Pinpoint the cell where the given text exists, returning its (X, Y) midpoint coordinate. 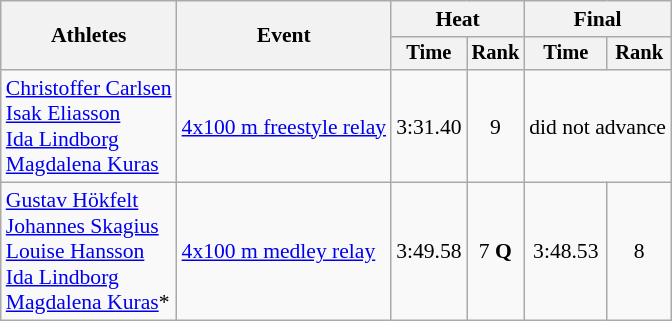
9 (496, 126)
Christoffer CarlsenIsak EliassonIda LindborgMagdalena Kuras (89, 126)
3:49.58 (428, 252)
3:48.53 (566, 252)
Gustav HökfeltJohannes SkagiusLouise HanssonIda LindborgMagdalena Kuras* (89, 252)
Athletes (89, 36)
Final (598, 19)
Heat (458, 19)
7 Q (496, 252)
did not advance (598, 126)
4x100 m medley relay (284, 252)
3:31.40 (428, 126)
Event (284, 36)
4x100 m freestyle relay (284, 126)
8 (639, 252)
